Return the [x, y] coordinate for the center point of the cell that contains the specified text.  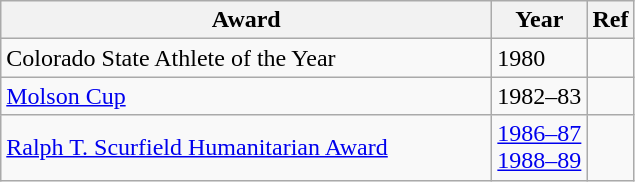
1980 [540, 58]
Year [540, 20]
1986–871988–89 [540, 148]
Colorado State Athlete of the Year [246, 58]
Ralph T. Scurfield Humanitarian Award [246, 148]
1982–83 [540, 96]
Award [246, 20]
Molson Cup [246, 96]
Ref [610, 20]
